Output the (X, Y) coordinate of the center of the cell containing the given text.  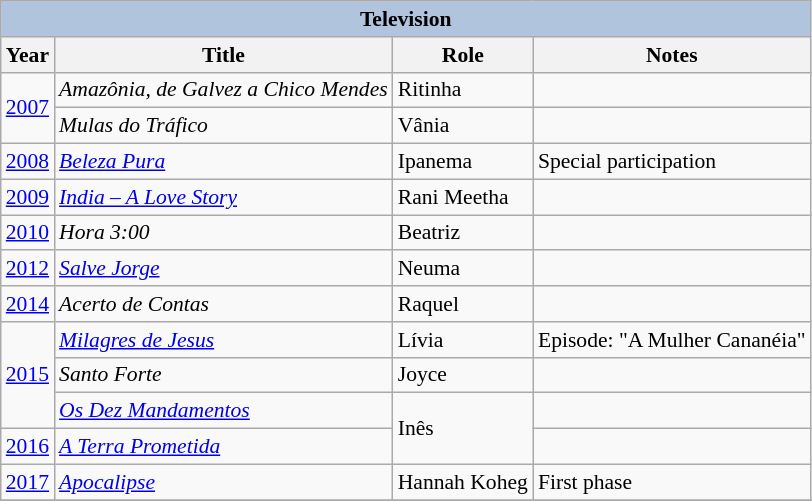
2014 (28, 304)
Vânia (463, 126)
2010 (28, 233)
Role (463, 55)
Amazônia, de Galvez a Chico Mendes (224, 90)
2007 (28, 108)
2015 (28, 376)
2012 (28, 269)
Milagres de Jesus (224, 340)
Year (28, 55)
Hora 3:00 (224, 233)
2017 (28, 482)
Mulas do Tráfico (224, 126)
Os Dez Mandamentos (224, 411)
Raquel (463, 304)
Neuma (463, 269)
Apocalipse (224, 482)
Notes (672, 55)
Acerto de Contas (224, 304)
India – A Love Story (224, 197)
Special participation (672, 162)
Santo Forte (224, 375)
First phase (672, 482)
Salve Jorge (224, 269)
Episode: "A Mulher Cananéia" (672, 340)
Title (224, 55)
Ipanema (463, 162)
Beleza Pura (224, 162)
2009 (28, 197)
Beatriz (463, 233)
Rani Meetha (463, 197)
Lívia (463, 340)
Ritinha (463, 90)
A Terra Prometida (224, 447)
2016 (28, 447)
Hannah Koheg (463, 482)
2008 (28, 162)
Inês (463, 428)
Television (406, 19)
Joyce (463, 375)
